Detect which cell encompasses the target text, then output its (X, Y) center coordinate. 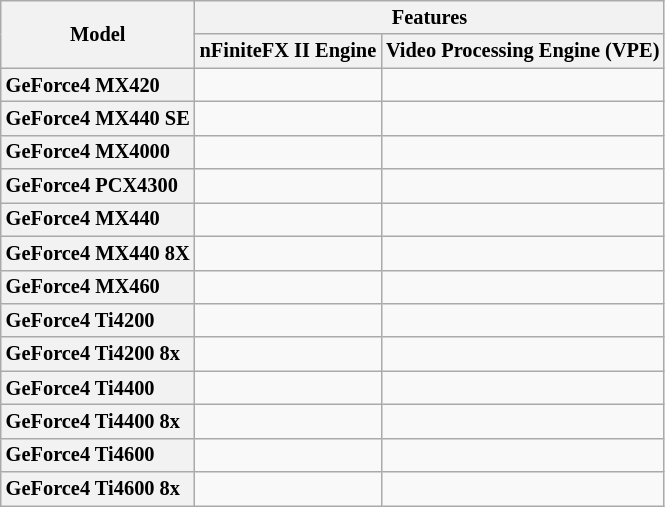
nFiniteFX II Engine (288, 51)
Model (98, 34)
GeForce4 PCX4300 (98, 186)
GeForce4 MX4000 (98, 152)
GeForce4 MX440 (98, 219)
GeForce4 Ti4400 8x (98, 421)
GeForce4 MX420 (98, 85)
GeForce4 Ti4600 (98, 455)
GeForce4 Ti4600 8x (98, 489)
GeForce4 Ti4400 (98, 388)
GeForce4 Ti4200 8x (98, 354)
GeForce4 MX460 (98, 287)
Features (430, 17)
Video Processing Engine (VPE) (522, 51)
GeForce4 MX440 SE (98, 118)
GeForce4 MX440 8X (98, 253)
GeForce4 Ti4200 (98, 320)
